Search for the cell housing the specified text and yield its [X, Y] center coordinate. 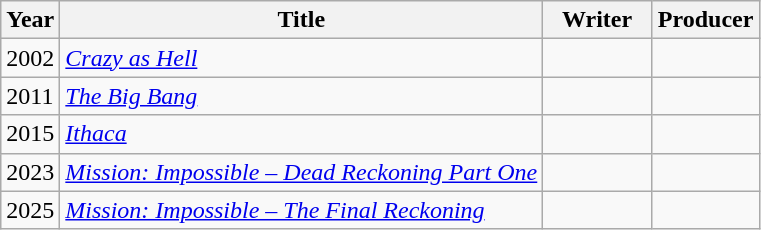
Producer [706, 20]
Title [302, 20]
Year [30, 20]
Writer [598, 20]
Mission: Impossible – The Final Reckoning [302, 210]
Crazy as Hell [302, 58]
Ithaca [302, 134]
2011 [30, 96]
2015 [30, 134]
Mission: Impossible – Dead Reckoning Part One [302, 172]
2023 [30, 172]
2025 [30, 210]
The Big Bang [302, 96]
2002 [30, 58]
